Return the [x, y] coordinate for the center point of the cell that contains the specified text.  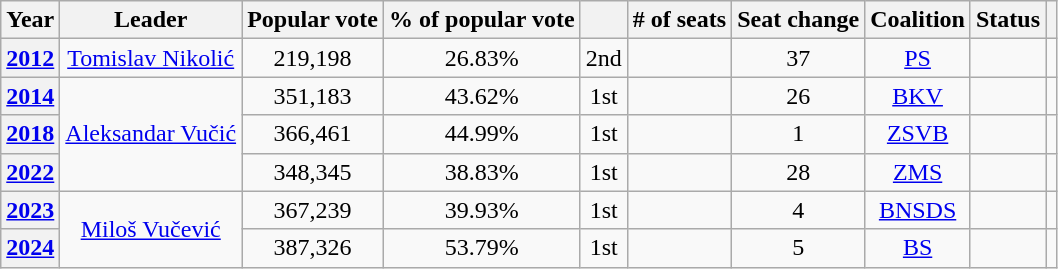
Aleksandar Vučić [151, 134]
5 [798, 248]
26 [798, 96]
2014 [30, 96]
Coalition [918, 20]
ZSVB [918, 134]
PS [918, 58]
39.93% [482, 210]
Popular vote [313, 20]
Year [30, 20]
366,461 [313, 134]
2018 [30, 134]
Leader [151, 20]
367,239 [313, 210]
2nd [604, 58]
2024 [30, 248]
2012 [30, 58]
2023 [30, 210]
4 [798, 210]
BKV [918, 96]
351,183 [313, 96]
37 [798, 58]
# of seats [679, 20]
28 [798, 172]
53.79% [482, 248]
ZMS [918, 172]
BNSDS [918, 210]
1 [798, 134]
2022 [30, 172]
44.99% [482, 134]
Miloš Vučević [151, 229]
38.83% [482, 172]
348,345 [313, 172]
219,198 [313, 58]
% of popular vote [482, 20]
Seat change [798, 20]
Status [1008, 20]
BS [918, 248]
Tomislav Nikolić [151, 58]
387,326 [313, 248]
26.83% [482, 58]
43.62% [482, 96]
